Return (X, Y) of the center of cell containing provided text 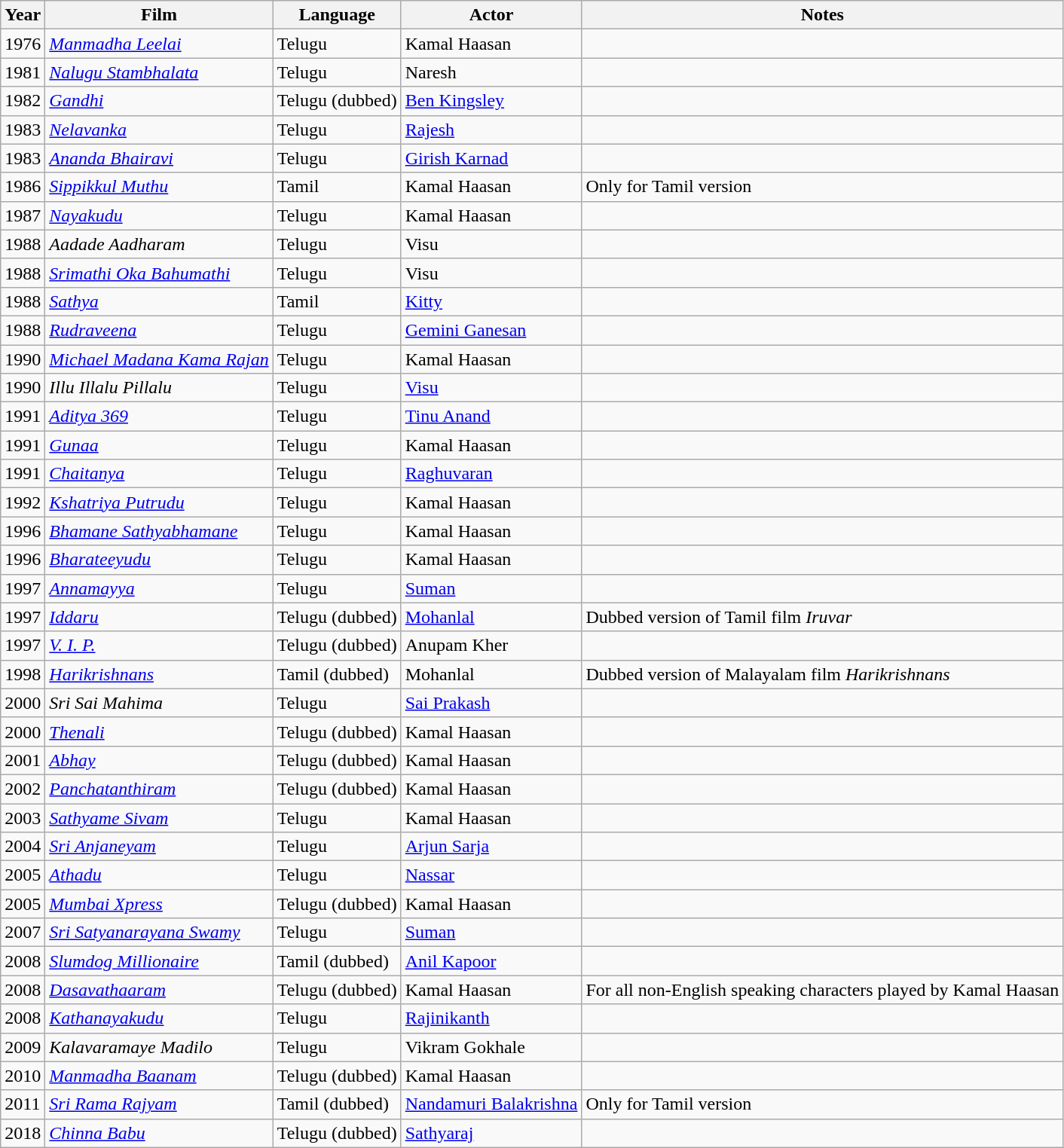
1986 (23, 187)
2001 (23, 760)
Nelavanka (159, 130)
Michael Madana Kama Rajan (159, 359)
Bharateeyudu (159, 560)
Panchatanthiram (159, 789)
Nandamuri Balakrishna (491, 1104)
Manmadha Leelai (159, 44)
Sathya (159, 301)
Dubbed version of Malayalam film Harikrishnans (823, 674)
Kitty (491, 301)
V. I. P. (159, 646)
Sathyame Sivam (159, 817)
Nalugu Stambhalata (159, 72)
Illu Illalu Pillalu (159, 388)
Thenali (159, 731)
Film (159, 15)
Year (23, 15)
2009 (23, 1047)
Rudraveena (159, 330)
Sathyaraj (491, 1133)
Chinna Babu (159, 1133)
2011 (23, 1104)
Vikram Gokhale (491, 1047)
For all non-English speaking characters played by Kamal Haasan (823, 990)
Tinu Anand (491, 417)
Notes (823, 15)
Chaitanya (159, 474)
2018 (23, 1133)
Abhay (159, 760)
Gandhi (159, 101)
Naresh (491, 72)
Gemini Ganesan (491, 330)
Anupam Kher (491, 646)
Gunaa (159, 445)
Anil Kapoor (491, 961)
1987 (23, 215)
Language (337, 15)
1992 (23, 502)
Rajinikanth (491, 1018)
Dubbed version of Tamil film Iruvar (823, 617)
Aditya 369 (159, 417)
Athadu (159, 875)
2004 (23, 847)
2002 (23, 789)
Raghuvaran (491, 474)
Kshatriya Putrudu (159, 502)
Mumbai Xpress (159, 904)
1976 (23, 44)
Annamayya (159, 588)
Kathanayakudu (159, 1018)
Harikrishnans (159, 674)
1982 (23, 101)
Ananda Bhairavi (159, 158)
Sri Sai Mahima (159, 703)
2007 (23, 933)
Kalavaramaye Madilo (159, 1047)
Dasavathaaram (159, 990)
Girish Karnad (491, 158)
Sri Rama Rajyam (159, 1104)
Sri Satyanarayana Swamy (159, 933)
2003 (23, 817)
Rajesh (491, 130)
Slumdog Millionaire (159, 961)
Iddaru (159, 617)
Sri Anjaneyam (159, 847)
Bhamane Sathyabhamane (159, 531)
1998 (23, 674)
1981 (23, 72)
Nassar (491, 875)
Manmadha Baanam (159, 1076)
Srimathi Oka Bahumathi (159, 273)
Arjun Sarja (491, 847)
Nayakudu (159, 215)
Aadade Aadharam (159, 244)
Actor (491, 15)
Sippikkul Muthu (159, 187)
Sai Prakash (491, 703)
Ben Kingsley (491, 101)
2010 (23, 1076)
